Return the (x, y) coordinate for the center point of the cell that contains the specified text.  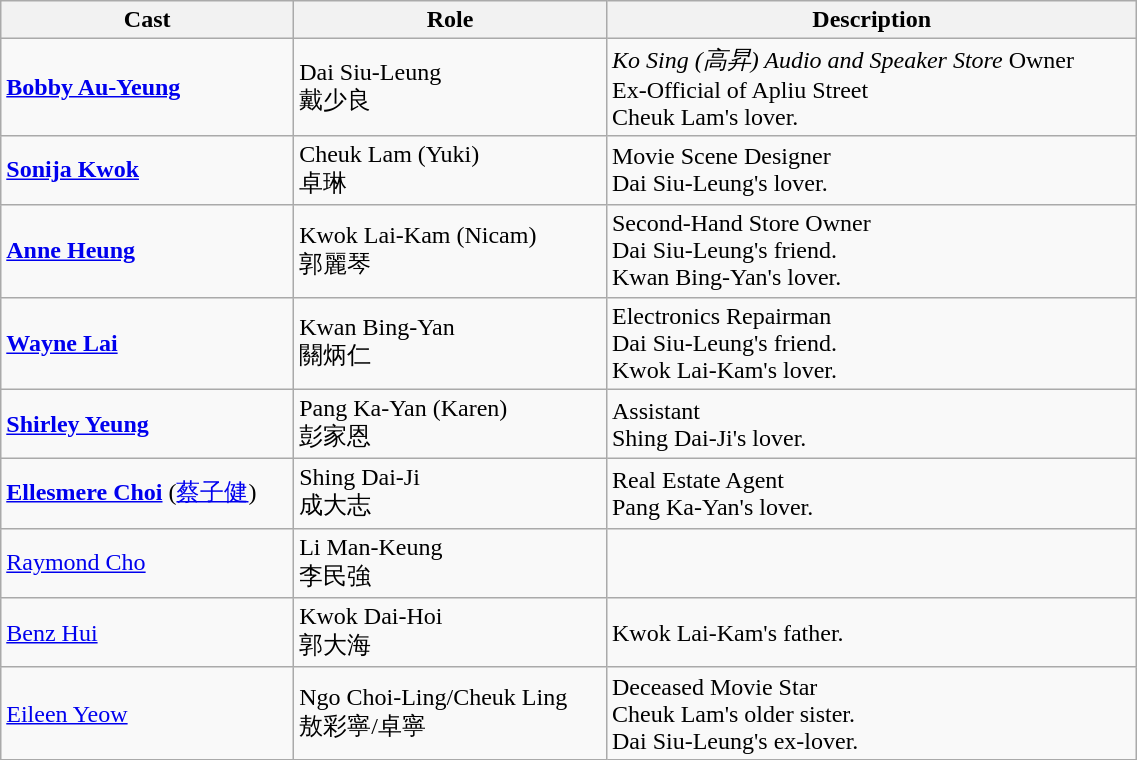
Second-Hand Store Owner Dai Siu-Leung's friend. Kwan Bing-Yan's lover. (871, 251)
Sonija Kwok (148, 170)
Kwan Bing-Yan 關炳仁 (450, 343)
Kwok Dai-Hoi 郭大海 (450, 633)
Cheuk Lam (Yuki) 卓琳 (450, 170)
Ko Sing (高昇) Audio and Speaker Store Owner Ex-Official of Apliu Street Cheuk Lam's lover. (871, 88)
Benz Hui (148, 633)
Deceased Movie Star Cheuk Lam's older sister. Dai Siu-Leung's ex-lover. (871, 713)
Kwok Lai-Kam (Nicam) 郭麗琴 (450, 251)
Ellesmere Choi (蔡子健) (148, 494)
Eileen Yeow (148, 713)
Kwok Lai-Kam's father. (871, 633)
Movie Scene Designer Dai Siu-Leung's lover. (871, 170)
Assistant Shing Dai-Ji's lover. (871, 424)
Pang Ka-Yan (Karen) 彭家恩 (450, 424)
Cast (148, 20)
Dai Siu-Leung 戴少良 (450, 88)
Role (450, 20)
Electronics Repairman Dai Siu-Leung's friend. Kwok Lai-Kam's lover. (871, 343)
Raymond Cho (148, 563)
Real Estate Agent Pang Ka-Yan's lover. (871, 494)
Anne Heung (148, 251)
Ngo Choi-Ling/Cheuk Ling 敖彩寧/卓寧 (450, 713)
Description (871, 20)
Shirley Yeung (148, 424)
Bobby Au-Yeung (148, 88)
Wayne Lai (148, 343)
Shing Dai-Ji 成大志 (450, 494)
Li Man-Keung 李民強 (450, 563)
